Find where the given text appears and provide that cell's center as (X, Y) coordinate. 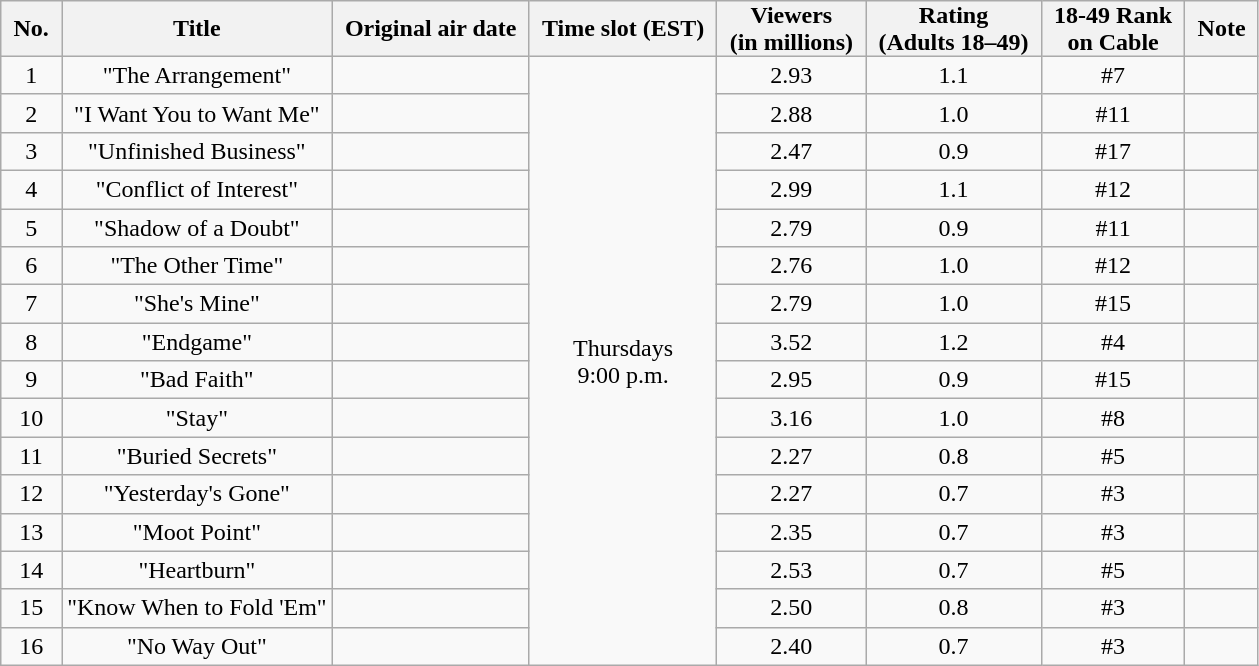
Thursdays9:00 p.m. (623, 360)
2.47 (792, 151)
#17 (1113, 151)
2.35 (792, 532)
15 (32, 608)
Viewers(in millions) (792, 29)
3 (32, 151)
"Moot Point" (198, 532)
"Endgame" (198, 342)
2.40 (792, 646)
#8 (1113, 418)
"Stay" (198, 418)
#4 (1113, 342)
"No Way Out" (198, 646)
2.93 (792, 75)
2 (32, 113)
"Know When to Fold 'Em" (198, 608)
11 (32, 456)
Original air date (430, 29)
"Yesterday's Gone" (198, 494)
9 (32, 380)
2.76 (792, 266)
13 (32, 532)
4 (32, 189)
7 (32, 304)
"Heartburn" (198, 570)
"I Want You to Want Me" (198, 113)
1 (32, 75)
"The Arrangement" (198, 75)
3.16 (792, 418)
Title (198, 29)
10 (32, 418)
"Shadow of a Doubt" (198, 227)
12 (32, 494)
"Unfinished Business" (198, 151)
6 (32, 266)
"Conflict of Interest" (198, 189)
14 (32, 570)
2.95 (792, 380)
2.53 (792, 570)
2.88 (792, 113)
18-49 Rankon Cable (1113, 29)
"She's Mine" (198, 304)
1.2 (954, 342)
No. (32, 29)
16 (32, 646)
"Bad Faith" (198, 380)
Rating(Adults 18–49) (954, 29)
Note (1222, 29)
8 (32, 342)
3.52 (792, 342)
2.99 (792, 189)
"Buried Secrets" (198, 456)
5 (32, 227)
2.50 (792, 608)
"The Other Time" (198, 266)
#7 (1113, 75)
Time slot (EST) (623, 29)
